Scan for the cell matching the given text and deliver its [x, y] coordinate at center. 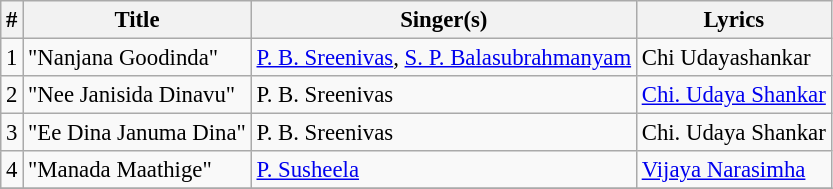
P. B. Sreenivas, S. P. Balasubrahmanyam [444, 58]
"Ee Dina Januma Dina" [137, 133]
Chi Udayashankar [734, 58]
Title [137, 20]
Singer(s) [444, 20]
1 [12, 58]
Lyrics [734, 20]
"Nanjana Goodinda" [137, 58]
4 [12, 170]
P. Susheela [444, 170]
# [12, 20]
"Nee Janisida Dinavu" [137, 95]
Vijaya Narasimha [734, 170]
2 [12, 95]
3 [12, 133]
"Manada Maathige" [137, 170]
